Output the (x, y) coordinate of the center of the cell containing the given text.  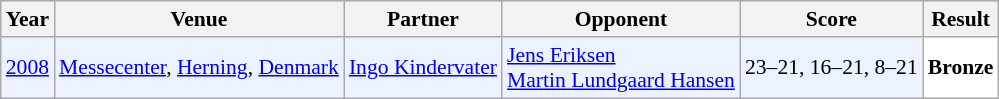
Year (28, 19)
Opponent (621, 19)
Partner (423, 19)
Result (961, 19)
Jens Eriksen Martin Lundgaard Hansen (621, 68)
Bronze (961, 68)
Messecenter, Herning, Denmark (199, 68)
23–21, 16–21, 8–21 (832, 68)
Score (832, 19)
Ingo Kindervater (423, 68)
2008 (28, 68)
Venue (199, 19)
